Detect which cell encompasses the target text, then output its (x, y) center coordinate. 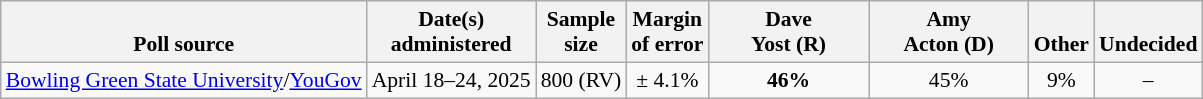
Poll source (184, 32)
Samplesize (582, 32)
DaveYost (R) (788, 32)
AmyActon (D) (949, 32)
April 18–24, 2025 (452, 80)
Bowling Green State University/YouGov (184, 80)
9% (1062, 80)
Marginof error (667, 32)
± 4.1% (667, 80)
45% (949, 80)
– (1148, 80)
Other (1062, 32)
Undecided (1148, 32)
Date(s)administered (452, 32)
46% (788, 80)
800 (RV) (582, 80)
